Return (x, y) of the center of cell containing provided text 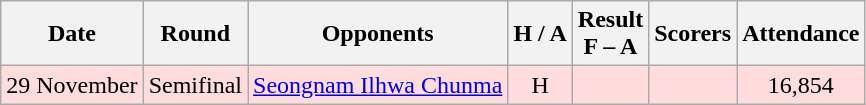
H (540, 85)
ResultF – A (610, 34)
16,854 (801, 85)
Opponents (378, 34)
Attendance (801, 34)
Date (72, 34)
Scorers (693, 34)
H / A (540, 34)
Seongnam Ilhwa Chunma (378, 85)
29 November (72, 85)
Semifinal (195, 85)
Round (195, 34)
